Return [x, y] of the center of cell containing provided text 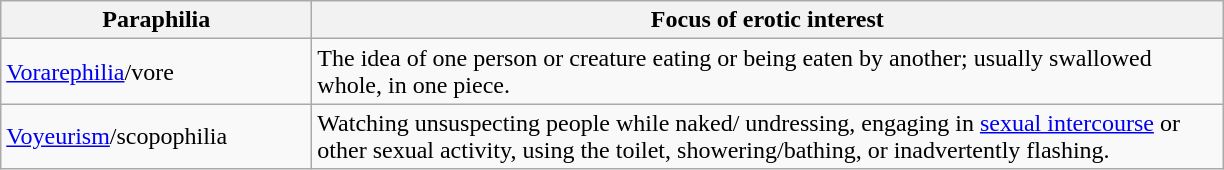
The idea of one person or creature eating or being eaten by another; usually swallowed whole, in one piece. [768, 72]
Voyeurism/scopophilia [156, 136]
Focus of erotic interest [768, 20]
Vorarephilia/vore [156, 72]
Paraphilia [156, 20]
